For the text-containing cell, return its midpoint in [x, y] coordinate format. 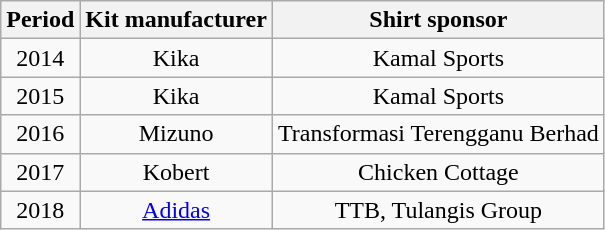
TTB, Tulangis Group [438, 210]
Shirt sponsor [438, 20]
Period [40, 20]
Chicken Cottage [438, 172]
2016 [40, 134]
Mizuno [176, 134]
Transformasi Terengganu Berhad [438, 134]
2015 [40, 96]
2014 [40, 58]
Adidas [176, 210]
2017 [40, 172]
Kobert [176, 172]
2018 [40, 210]
Kit manufacturer [176, 20]
